Find where the given text appears and provide that cell's center as (X, Y) coordinate. 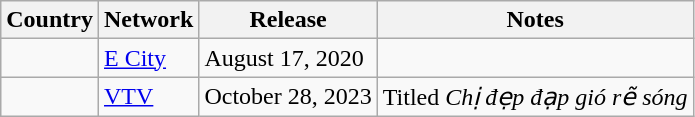
August 17, 2020 (288, 58)
E City (148, 58)
Country (50, 20)
Notes (535, 20)
VTV (148, 97)
Titled Chị đẹp đạp gió rẽ sóng (535, 97)
Release (288, 20)
Network (148, 20)
October 28, 2023 (288, 97)
